Scan for the cell matching the given text and deliver its (X, Y) coordinate at center. 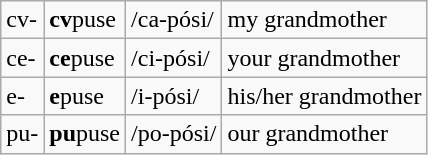
cv- (22, 20)
pu- (22, 134)
my grandmother (324, 20)
our grandmother (324, 134)
ce- (22, 58)
/ci-pósi/ (174, 58)
/po-pósi/ (174, 134)
pupuse (85, 134)
your grandmother (324, 58)
epuse (85, 96)
cvpuse (85, 20)
his/her grandmother (324, 96)
/ca-pósi/ (174, 20)
cepuse (85, 58)
e- (22, 96)
/i-pósi/ (174, 96)
